Provide the [X, Y] coordinate of the cell's center where the given text is located.  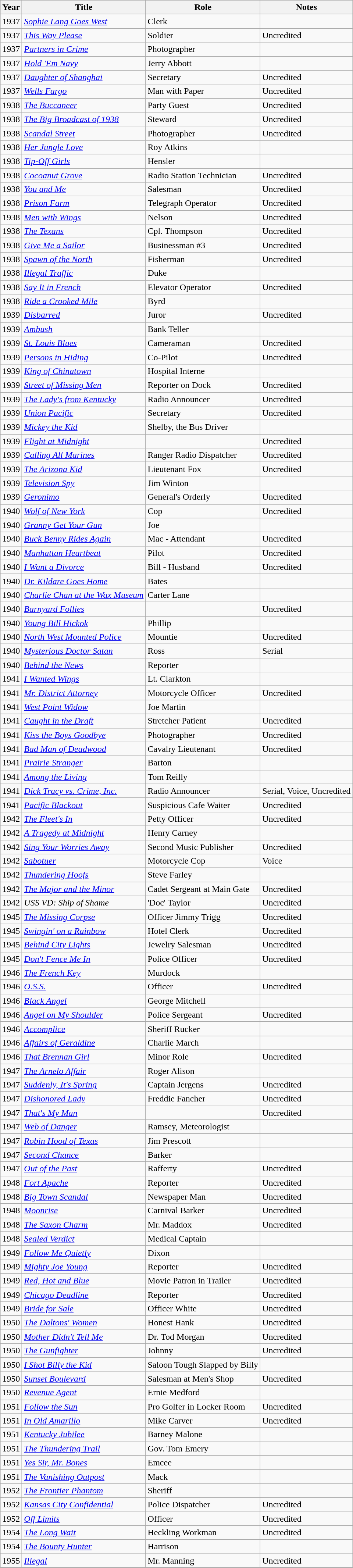
Captain Jergens [203, 1085]
Barker [203, 1155]
Bill - Husband [203, 567]
Joe [203, 525]
Jerry Abbott [203, 63]
Scandal Street [84, 133]
Juror [203, 315]
Sing Your Worries Away [84, 847]
Among the Living [84, 777]
Fort Apache [84, 1183]
Title [84, 7]
Movie Patron in Trailer [203, 1281]
Bank Teller [203, 329]
Radio Station Technician [203, 175]
Co-Pilot [203, 357]
Salesman [203, 189]
Television Spy [84, 483]
Mysterious Doctor Satan [84, 651]
The Arnelo Affair [84, 1071]
'Doc' Taylor [203, 903]
Tom Reilly [203, 777]
Angel on My Shoulder [84, 1015]
Cocoanut Grove [84, 175]
Mr. Maddox [203, 1225]
The Missing Corpse [84, 917]
The Saxon Charm [84, 1225]
Byrd [203, 301]
Web of Danger [84, 1127]
Phillip [203, 623]
Dr. Tod Morgan [203, 1337]
Affairs of Geraldine [84, 1043]
Accomplice [84, 1029]
The Major and the Minor [84, 889]
Man with Paper [203, 91]
Police Officer [203, 959]
Motorcycle Officer [203, 693]
Bad Man of Deadwood [84, 749]
Her Jungle Love [84, 147]
Heckling Workman [203, 1533]
Joe Martin [203, 707]
Minor Role [203, 1057]
Emcee [203, 1462]
Ross [203, 651]
Bride for Sale [84, 1309]
Tip-Off Girls [84, 161]
Dr. Kildare Goes Home [84, 581]
Daughter of Shanghai [84, 77]
Prison Farm [84, 203]
Honest Hank [203, 1323]
Caught in the Draft [84, 721]
O.S.S. [84, 987]
Shelby, the Bus Driver [203, 427]
West Point Widow [84, 707]
Barney Malone [203, 1435]
Street of Missing Men [84, 385]
USS VD: Ship of Shame [84, 903]
Mountie [203, 637]
Sophie Lang Goes West [84, 21]
Police Sergeant [203, 1015]
Sheriff Rucker [203, 1029]
Ernie Medford [203, 1393]
Mickey the Kid [84, 427]
Roy Atkins [203, 147]
Sunset Boulevard [84, 1379]
Year [11, 7]
Officer White [203, 1309]
Dixon [203, 1253]
Pro Golfer in Locker Room [203, 1407]
Telegraph Operator [203, 203]
The French Key [84, 973]
Dick Tracy vs. Crime, Inc. [84, 791]
Mr. District Attorney [84, 693]
Suspicious Cafe Waiter [203, 805]
Young Bill Hickok [84, 623]
I Shot Billy the Kid [84, 1365]
Second Chance [84, 1155]
The Thundering Trail [84, 1449]
The Gunfighter [84, 1351]
The Long Wait [84, 1533]
1955 [11, 1561]
Lt. Clarkton [203, 679]
General's Orderly [203, 497]
Dishonored Lady [84, 1099]
Businessman #3 [203, 245]
Sabotuer [84, 861]
Granny Get Your Gun [84, 525]
Black Angel [84, 1001]
Moonrise [84, 1211]
Henry Carney [203, 833]
Hensler [203, 161]
Union Pacific [84, 413]
Give Me a Sailor [84, 245]
Don't Fence Me In [84, 959]
North West Mounted Police [84, 637]
Carnival Barker [203, 1211]
Hotel Clerk [203, 931]
Rafferty [203, 1169]
Disbarred [84, 315]
Persons in Hiding [84, 357]
Kansas City Confidential [84, 1504]
Suddenly, It's Spring [84, 1085]
This Way Please [84, 35]
Geronimo [84, 497]
Notes [307, 7]
Sealed Verdict [84, 1239]
Salesman at Men's Shop [203, 1379]
Fisherman [203, 259]
Out of the Past [84, 1169]
Flight at Midnight [84, 441]
Mr. Manning [203, 1561]
Illegal [84, 1561]
Party Guest [203, 105]
Petty Officer [203, 819]
That Brennan Girl [84, 1057]
Red, Hot and Blue [84, 1281]
The Big Broadcast of 1938 [84, 119]
Off Limits [84, 1519]
Clerk [203, 21]
Duke [203, 273]
The Buccaneer [84, 105]
Murdock [203, 973]
I Want a Divorce [84, 567]
Jim Winton [203, 483]
Nelson [203, 217]
Swingin' on a Rainbow [84, 931]
Serial, Voice, Uncredited [307, 791]
The Arizona Kid [84, 469]
Serial [307, 651]
Ranger Radio Dispatcher [203, 455]
Mac - Attendant [203, 539]
The Daltons' Women [84, 1323]
Medical Captain [203, 1239]
Jim Prescott [203, 1141]
Big Town Scandal [84, 1197]
Cpl. Thompson [203, 231]
The Texans [84, 231]
Charlie March [203, 1043]
Elevator Operator [203, 287]
Kentucky Jubilee [84, 1435]
Carter Lane [203, 595]
Voice [307, 861]
Pacific Blackout [84, 805]
Gov. Tom Emery [203, 1449]
Mighty Joe Young [84, 1267]
Behind the News [84, 665]
Yes Sir, Mr. Bones [84, 1462]
Hospital Interne [203, 371]
Barnyard Follies [84, 609]
A Tragedy at Midnight [84, 833]
Freddie Fancher [203, 1099]
Mother Didn't Tell Me [84, 1337]
Thundering Hoofs [84, 875]
Johnny [203, 1351]
Cadet Sergeant at Main Gate [203, 889]
Wells Fargo [84, 91]
Kiss the Boys Goodbye [84, 735]
Wolf of New York [84, 511]
The Frontier Phantom [84, 1490]
Prairie Stranger [84, 763]
Mack [203, 1476]
Behind City Lights [84, 945]
The Fleet's In [84, 819]
Motorcycle Cop [203, 861]
That's My Man [84, 1113]
Charlie Chan at the Wax Museum [84, 595]
Spawn of the North [84, 259]
Steward [203, 119]
Newspaper Man [203, 1197]
Pilot [203, 553]
Robin Hood of Texas [84, 1141]
Bates [203, 581]
Sheriff [203, 1490]
St. Louis Blues [84, 343]
The Lady's from Kentucky [84, 399]
Cameraman [203, 343]
Lieutenant Fox [203, 469]
Men with Wings [84, 217]
George Mitchell [203, 1001]
Revenue Agent [84, 1393]
Partners in Crime [84, 49]
Police Dispatcher [203, 1504]
Chicago Deadline [84, 1294]
Cop [203, 511]
Calling All Marines [84, 455]
Reporter on Dock [203, 385]
Ramsey, Meteorologist [203, 1127]
Hold 'Em Navy [84, 63]
Role [203, 7]
The Vanishing Outpost [84, 1476]
Second Music Publisher [203, 847]
Roger Alison [203, 1071]
Soldier [203, 35]
Harrison [203, 1547]
Manhattan Heartbeat [84, 553]
The Bounty Hunter [84, 1547]
Buck Benny Rides Again [84, 539]
Steve Farley [203, 875]
King of Chinatown [84, 371]
Ride a Crooked Mile [84, 301]
Barton [203, 763]
Illegal Traffic [84, 273]
You and Me [84, 189]
In Old Amarillo [84, 1421]
Follow Me Quietly [84, 1253]
Officer Jimmy Trigg [203, 917]
Stretcher Patient [203, 721]
Follow the Sun [84, 1407]
Mike Carver [203, 1421]
Jewelry Salesman [203, 945]
Ambush [84, 329]
I Wanted Wings [84, 679]
Saloon Tough Slapped by Billy [203, 1365]
Cavalry Lieutenant [203, 749]
Say It in French [84, 287]
